Return (X, Y) of the center of cell containing provided text 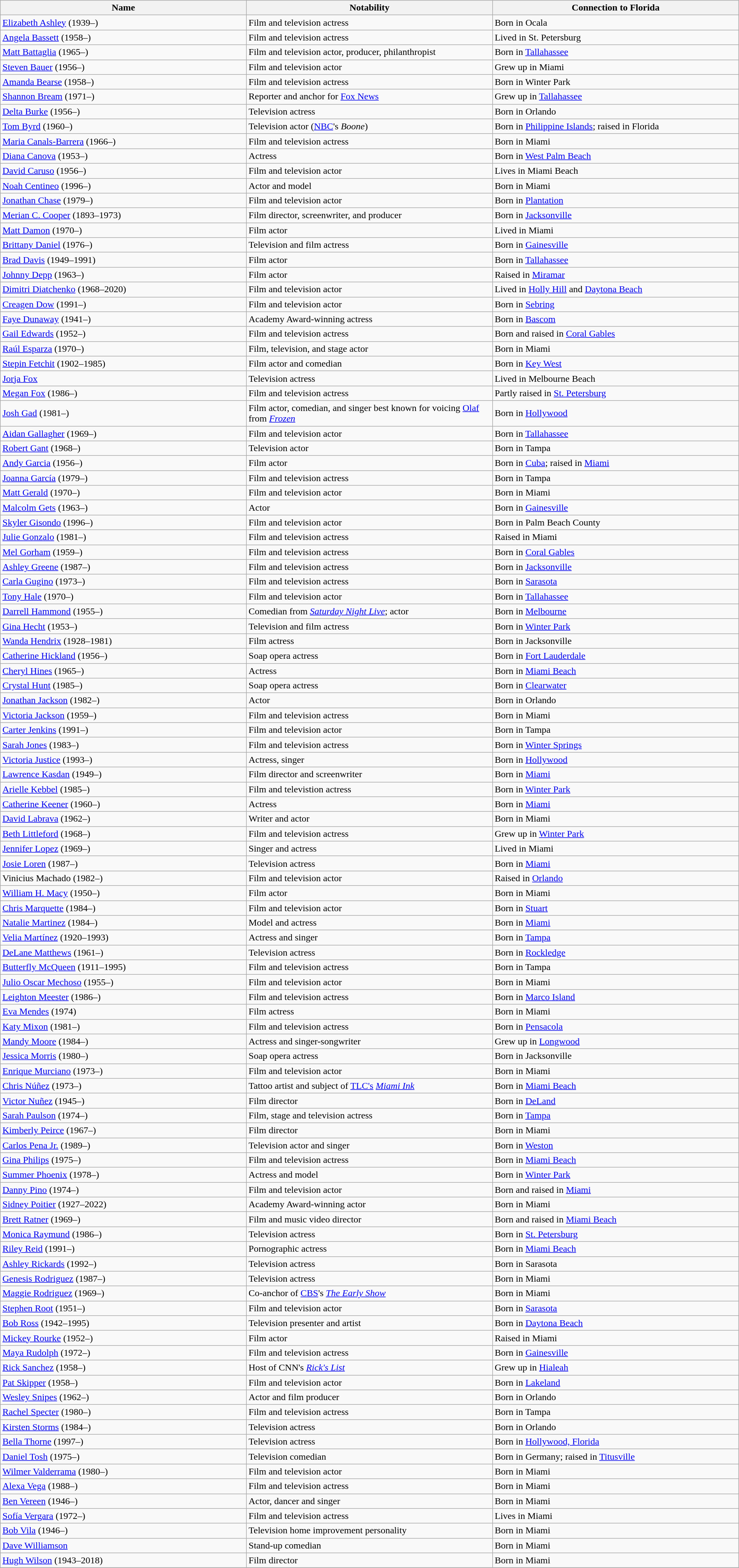
Born in West Palm Beach (616, 156)
Actor and model (369, 186)
Victoria Justice (1993–) (124, 760)
Wanda Hendrix (1928–1981) (124, 641)
Sarah Jones (1983–) (124, 745)
Creagen Dow (1991–) (124, 304)
Lives in Miami (616, 1516)
Jennifer Lopez (1969–) (124, 848)
Host of CNN's Rick's List (369, 1367)
Film actor and comedian (369, 363)
Film, stage and television actress (369, 1115)
Mel Gorham (1959–) (124, 552)
Tony Hale (1970–) (124, 596)
Stepin Fetchit (1902–1985) (124, 363)
Shannon Bream (1971–) (124, 97)
Faye Dunaway (1941–) (124, 319)
Amanda Bearse (1958–) (124, 82)
Beth Littleford (1968–) (124, 834)
Diana Canova (1953–) (124, 156)
Film and television actor, producer, philanthropist (369, 52)
Lives in Miami Beach (616, 171)
Born in Philippine Islands; raised in Florida (616, 126)
Born in Stuart (616, 908)
Singer and actress (369, 848)
Kirsten Storms (1984–) (124, 1427)
Sarah Paulson (1974–) (124, 1115)
Gail Edwards (1952–) (124, 334)
Carlos Pena Jr. (1989–) (124, 1145)
Born in Clearwater (616, 686)
Rachel Specter (1980–) (124, 1412)
Crystal Hunt (1985–) (124, 686)
Born in St. Petersburg (616, 1234)
Bob Vila (1946–) (124, 1531)
Grew up in Hialeah (616, 1367)
Brad Davis (1949–1991) (124, 260)
Monica Raymund (1986–) (124, 1234)
Actress and singer-songwriter (369, 1041)
Chris Marquette (1984–) (124, 908)
David Labrava (1962–) (124, 819)
Eva Mendes (1974) (124, 1012)
Merian C. Cooper (1893–1973) (124, 215)
Lawrence Kasdan (1949–) (124, 774)
Gina Hecht (1953–) (124, 626)
Grew up in Longwood (616, 1041)
Born in Marco Island (616, 997)
Mickey Rourke (1952–) (124, 1338)
Born in Coral Gables (616, 552)
Born in Hollywood, Florida (616, 1442)
William H. Macy (1950–) (124, 893)
Jonathan Chase (1979–) (124, 201)
Josie Loren (1987–) (124, 863)
Darrell Hammond (1955–) (124, 611)
Delta Burke (1956–) (124, 111)
Rick Sanchez (1958–) (124, 1367)
Born in Bascom (616, 319)
Leighton Meester (1986–) (124, 997)
Skyler Gisondo (1996–) (124, 522)
Name (124, 8)
Partly raised in St. Petersburg (616, 393)
Carla Gugino (1973–) (124, 582)
Hugh Wilson (1943–2018) (124, 1560)
Film director, screenwriter, and producer (369, 215)
Brittany Daniel (1976–) (124, 245)
Raised in Miramar (616, 275)
Lived in Melbourne Beach (616, 378)
Cheryl Hines (1965–) (124, 670)
Julie Gonzalo (1981–) (124, 537)
Television actor and singer (369, 1145)
Television comedian (369, 1457)
Television presenter and artist (369, 1323)
Katy Mixon (1981–) (124, 1027)
Pornographic actress (369, 1249)
Film and televistion actress (369, 789)
Danny Pino (1974–) (124, 1190)
Born in Germany; raised in Titusville (616, 1457)
Catherine Hickland (1956–) (124, 656)
Victor Nuñez (1945–) (124, 1101)
Catherine Keener (1960–) (124, 804)
Jorja Fox (124, 378)
Born in Melbourne (616, 611)
Co-anchor of CBS's The Early Show (369, 1293)
Ashley Greene (1987–) (124, 567)
Actress and singer (369, 938)
Ashley Rickards (1992–) (124, 1264)
Lived in St. Petersburg (616, 37)
Notability (369, 8)
Steven Bauer (1956–) (124, 67)
Daniel Tosh (1975–) (124, 1457)
Bella Thorne (1997–) (124, 1442)
Born in Winter Springs (616, 745)
Victoria Jackson (1959–) (124, 715)
Johnny Depp (1963–) (124, 275)
Television home improvement personality (369, 1531)
Born in Key West (616, 363)
Academy Award-winning actor (369, 1205)
Reporter and anchor for Fox News (369, 97)
Butterfly McQueen (1911–1995) (124, 967)
Writer and actor (369, 819)
Wilmer Valderrama (1980–) (124, 1471)
Sofía Vergara (1972–) (124, 1516)
Born in Plantation (616, 201)
Born in Fort Lauderdale (616, 656)
Wesley Snipes (1962–) (124, 1397)
Film, television, and stage actor (369, 349)
Josh Gad (1981–) (124, 413)
Aidan Gallagher (1969–) (124, 434)
Maria Canals-Barrera (1966–) (124, 141)
Tom Byrd (1960–) (124, 126)
Raised in Orlando (616, 878)
Model and actress (369, 923)
Actress, singer (369, 760)
Comedian from Saturday Night Live; actor (369, 611)
Matt Damon (1970–) (124, 230)
Ben Vereen (1946–) (124, 1501)
Maya Rudolph (1972–) (124, 1353)
Matt Battaglia (1965–) (124, 52)
Born in Ocala (616, 23)
Connection to Florida (616, 8)
Velia Martínez (1920–1993) (124, 938)
Julio Oscar Mechoso (1955–) (124, 982)
Megan Fox (1986–) (124, 393)
David Caruso (1956–) (124, 171)
Actor and film producer (369, 1397)
Born in Weston (616, 1145)
Television actor (369, 448)
Alexa Vega (1988–) (124, 1486)
Lived in Holly Hill and Daytona Beach (616, 289)
Grew up in Tallahassee (616, 97)
Brett Ratner (1969–) (124, 1219)
Mandy Moore (1984–) (124, 1041)
Enrique Murciano (1973–) (124, 1071)
Born in Cuba; raised in Miami (616, 463)
Film actor, comedian, and singer best known for voicing Olaf from Frozen (369, 413)
Film and music video director (369, 1219)
Vinicius Machado (1982–) (124, 878)
Born in Lakeland (616, 1383)
Matt Gerald (1970–) (124, 493)
Riley Reid (1991–) (124, 1249)
Pat Skipper (1958–) (124, 1383)
Carter Jenkins (1991–) (124, 730)
Dimitri Diatchenko (1968–2020) (124, 289)
Stephen Root (1951–) (124, 1308)
Grew up in Miami (616, 67)
Genesis Rodriguez (1987–) (124, 1279)
Jonathan Jackson (1982–) (124, 700)
Tattoo artist and subject of TLC's Miami Ink (369, 1086)
Maggie Rodriguez (1969–) (124, 1293)
DeLane Matthews (1961–) (124, 952)
Television actor (NBC's Boone) (369, 126)
Elizabeth Ashley (1939–) (124, 23)
Born and raised in Miami Beach (616, 1219)
Born in Daytona Beach (616, 1323)
Andy Garcia (1956–) (124, 463)
Noah Centineo (1996–) (124, 186)
Academy Award-winning actress (369, 319)
Natalie Martinez (1984–) (124, 923)
Bob Ross (1942–1995) (124, 1323)
Jessica Morris (1980–) (124, 1056)
Arielle Kebbel (1985–) (124, 789)
Sidney Poitier (1927–2022) (124, 1205)
Born in Palm Beach County (616, 522)
Actress and model (369, 1175)
Summer Phoenix (1978–) (124, 1175)
Actor, dancer and singer (369, 1501)
Born in Rockledge (616, 952)
Born in Pensacola (616, 1027)
Raúl Esparza (1970–) (124, 349)
Born and raised in Coral Gables (616, 334)
Dave Williamson (124, 1545)
Joanna García (1979–) (124, 478)
Stand-up comedian (369, 1545)
Angela Bassett (1958–) (124, 37)
Kimberly Peirce (1967–) (124, 1130)
Film director and screenwriter (369, 774)
Born and raised in Miami (616, 1190)
Robert Gant (1968–) (124, 448)
Gina Philips (1975–) (124, 1160)
Grew up in Winter Park (616, 834)
Born in DeLand (616, 1101)
Born in Sebring (616, 304)
Malcolm Gets (1963–) (124, 508)
Chris Núñez (1973–) (124, 1086)
